Find where the given text appears and provide that cell's center as [X, Y] coordinate. 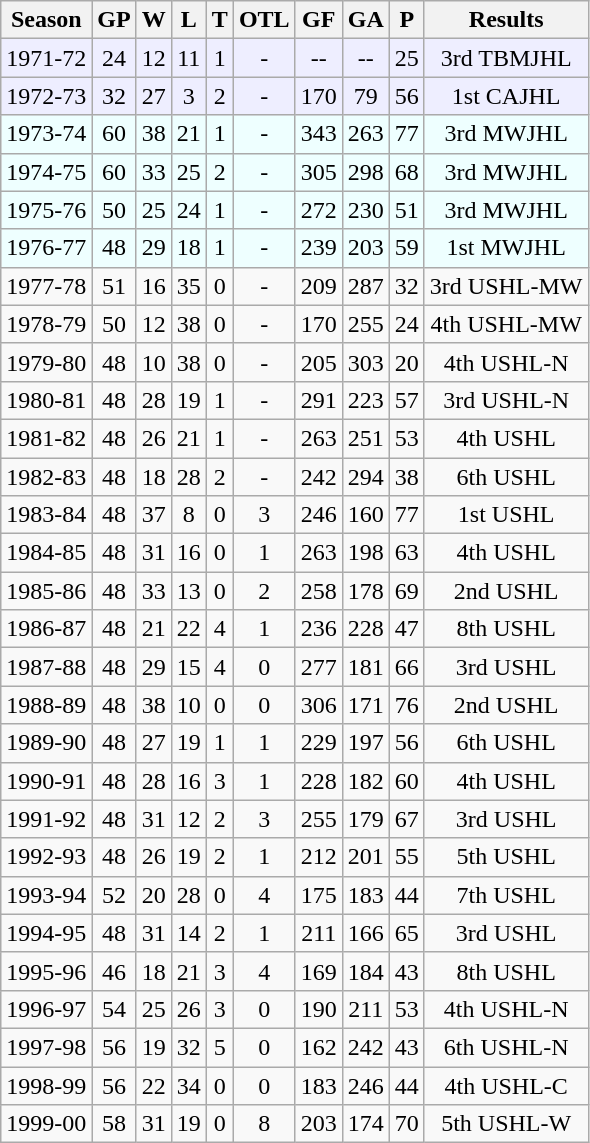
1999-00 [46, 1124]
5th USHL [506, 857]
205 [318, 362]
35 [188, 286]
305 [318, 172]
251 [366, 438]
1977-78 [46, 286]
58 [114, 1124]
1995-96 [46, 971]
239 [318, 248]
179 [366, 819]
GP [114, 20]
69 [406, 591]
63 [406, 553]
1st MWJHL [506, 248]
1st USHL [506, 515]
1972-73 [46, 96]
166 [366, 933]
W [154, 20]
1978-79 [46, 324]
70 [406, 1124]
1990-91 [46, 781]
197 [366, 743]
Results [506, 20]
258 [318, 591]
5 [220, 1047]
1998-99 [46, 1085]
198 [366, 553]
54 [114, 1009]
1984-85 [46, 553]
287 [366, 286]
294 [366, 477]
1971-72 [46, 58]
178 [366, 591]
14 [188, 933]
68 [406, 172]
79 [366, 96]
76 [406, 705]
L [188, 20]
1974-75 [46, 172]
46 [114, 971]
1991-92 [46, 819]
47 [406, 629]
1987-88 [46, 667]
291 [318, 400]
55 [406, 857]
4th USHL-MW [506, 324]
3rd USHL-MW [506, 286]
57 [406, 400]
65 [406, 933]
3rd TBMJHL [506, 58]
1979-80 [46, 362]
229 [318, 743]
1976-77 [46, 248]
236 [318, 629]
6th USHL-N [506, 1047]
P [406, 20]
303 [366, 362]
1983-84 [46, 515]
182 [366, 781]
66 [406, 667]
52 [114, 895]
15 [188, 667]
343 [318, 134]
223 [366, 400]
34 [188, 1085]
1993-94 [46, 895]
174 [366, 1124]
7th USHL [506, 895]
160 [366, 515]
5th USHL-W [506, 1124]
306 [318, 705]
175 [318, 895]
184 [366, 971]
Season [46, 20]
13 [188, 591]
1981-82 [46, 438]
277 [318, 667]
11 [188, 58]
59 [406, 248]
181 [366, 667]
171 [366, 705]
1973-74 [46, 134]
GA [366, 20]
1997-98 [46, 1047]
1986-87 [46, 629]
190 [318, 1009]
1985-86 [46, 591]
162 [318, 1047]
1980-81 [46, 400]
201 [366, 857]
169 [318, 971]
272 [318, 210]
1994-95 [46, 933]
3rd USHL-N [506, 400]
1992-93 [46, 857]
37 [154, 515]
209 [318, 286]
4th USHL-C [506, 1085]
1996-97 [46, 1009]
298 [366, 172]
1988-89 [46, 705]
OTL [264, 20]
1982-83 [46, 477]
1st CAJHL [506, 96]
212 [318, 857]
230 [366, 210]
1989-90 [46, 743]
1975-76 [46, 210]
GF [318, 20]
T [220, 20]
67 [406, 819]
